From the cell containing the given text, extract its center point as [x, y] coordinate. 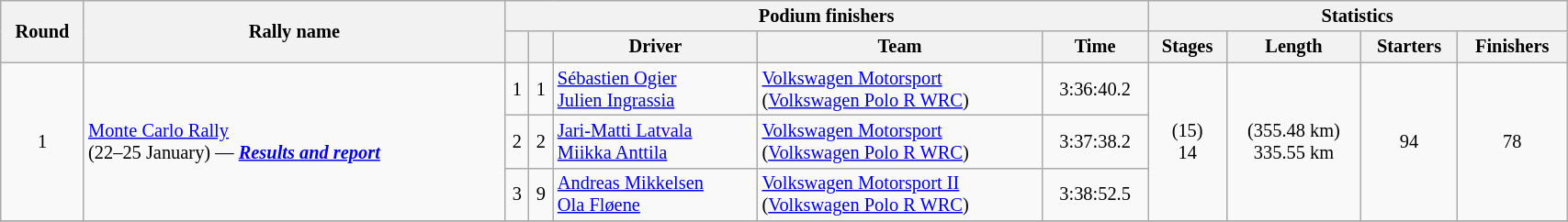
Jari-Matti Latvala Miikka Anttila [656, 141]
3:37:38.2 [1095, 141]
Monte Carlo Rally(22–25 January) — Results and report [294, 141]
Rally name [294, 31]
Team [900, 47]
Statistics [1358, 16]
Volkswagen Motorsport II (Volkswagen Polo R WRC) [900, 194]
(355.48 km)335.55 km [1294, 141]
Finishers [1512, 47]
Length [1294, 47]
Podium finishers [827, 16]
3:36:40.2 [1095, 89]
Stages [1188, 47]
(15)14 [1188, 141]
3 [517, 194]
Driver [656, 47]
78 [1512, 141]
Andreas Mikkelsen Ola Fløene [656, 194]
9 [541, 194]
3:38:52.5 [1095, 194]
Sébastien Ogier Julien Ingrassia [656, 89]
Round [42, 31]
Starters [1409, 47]
94 [1409, 141]
Time [1095, 47]
